For the text-containing cell, return its midpoint in [X, Y] coordinate format. 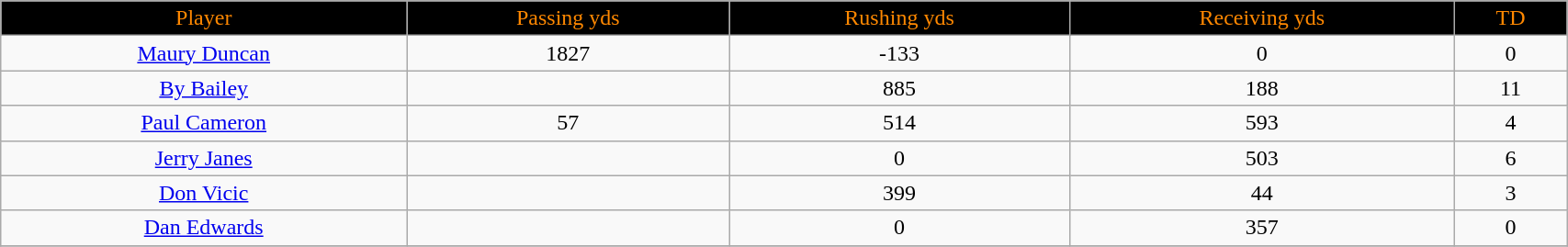
Dan Edwards [204, 228]
Don Vicic [204, 193]
399 [899, 193]
503 [1262, 158]
11 [1510, 88]
357 [1262, 228]
Maury Duncan [204, 53]
188 [1262, 88]
57 [568, 123]
Passing yds [568, 18]
885 [899, 88]
6 [1510, 158]
-133 [899, 53]
By Bailey [204, 88]
593 [1262, 123]
3 [1510, 193]
Jerry Janes [204, 158]
Rushing yds [899, 18]
Receiving yds [1262, 18]
Paul Cameron [204, 123]
44 [1262, 193]
1827 [568, 53]
TD [1510, 18]
Player [204, 18]
4 [1510, 123]
514 [899, 123]
